Scan for the cell matching the given text and deliver its (X, Y) coordinate at center. 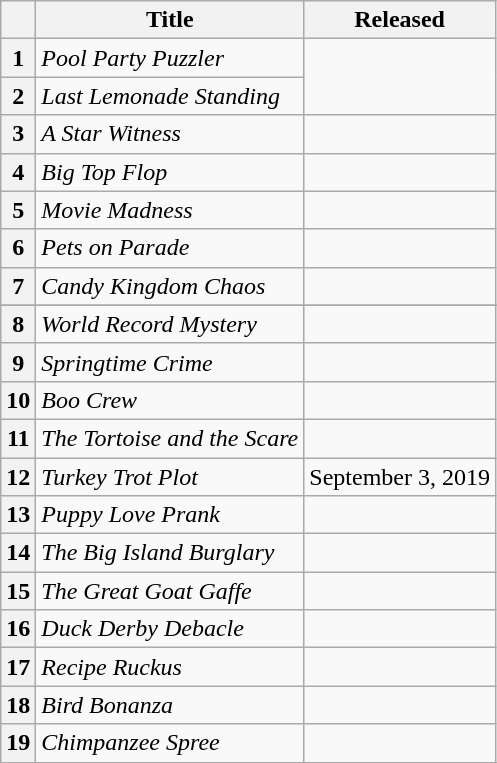
1 (18, 58)
6 (18, 248)
Boo Crew (170, 400)
2 (18, 96)
Last Lemonade Standing (170, 96)
Springtime Crime (170, 362)
16 (18, 629)
7 (18, 286)
11 (18, 438)
Big Top Flop (170, 172)
Turkey Trot Plot (170, 477)
The Tortoise and the Scare (170, 438)
13 (18, 515)
A Star Witness (170, 134)
Movie Madness (170, 210)
8 (18, 324)
September 3, 2019 (400, 477)
9 (18, 362)
Pets on Parade (170, 248)
Candy Kingdom Chaos (170, 286)
4 (18, 172)
Duck Derby Debacle (170, 629)
18 (18, 705)
10 (18, 400)
The Great Goat Gaffe (170, 591)
5 (18, 210)
17 (18, 667)
Released (400, 20)
Bird Bonanza (170, 705)
Chimpanzee Spree (170, 743)
3 (18, 134)
Recipe Ruckus (170, 667)
15 (18, 591)
19 (18, 743)
14 (18, 553)
Puppy Love Prank (170, 515)
The Big Island Burglary (170, 553)
Title (170, 20)
World Record Mystery (170, 324)
Pool Party Puzzler (170, 58)
12 (18, 477)
